Capture the cell that displays the provided text and extract its [X, Y] central coordinate. 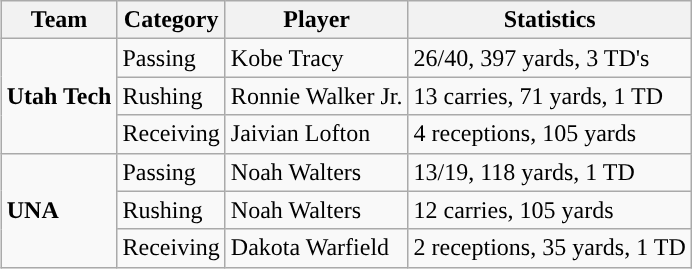
Category [171, 20]
Statistics [550, 20]
Player [316, 20]
Ronnie Walker Jr. [316, 96]
2 receptions, 35 yards, 1 TD [550, 248]
Jaivian Lofton [316, 134]
Dakota Warfield [316, 248]
4 receptions, 105 yards [550, 134]
UNA [59, 210]
26/40, 397 yards, 3 TD's [550, 58]
12 carries, 105 yards [550, 210]
Team [59, 20]
13/19, 118 yards, 1 TD [550, 172]
13 carries, 71 yards, 1 TD [550, 96]
Kobe Tracy [316, 58]
Utah Tech [59, 96]
